Detect which cell encompasses the target text, then output its [x, y] center coordinate. 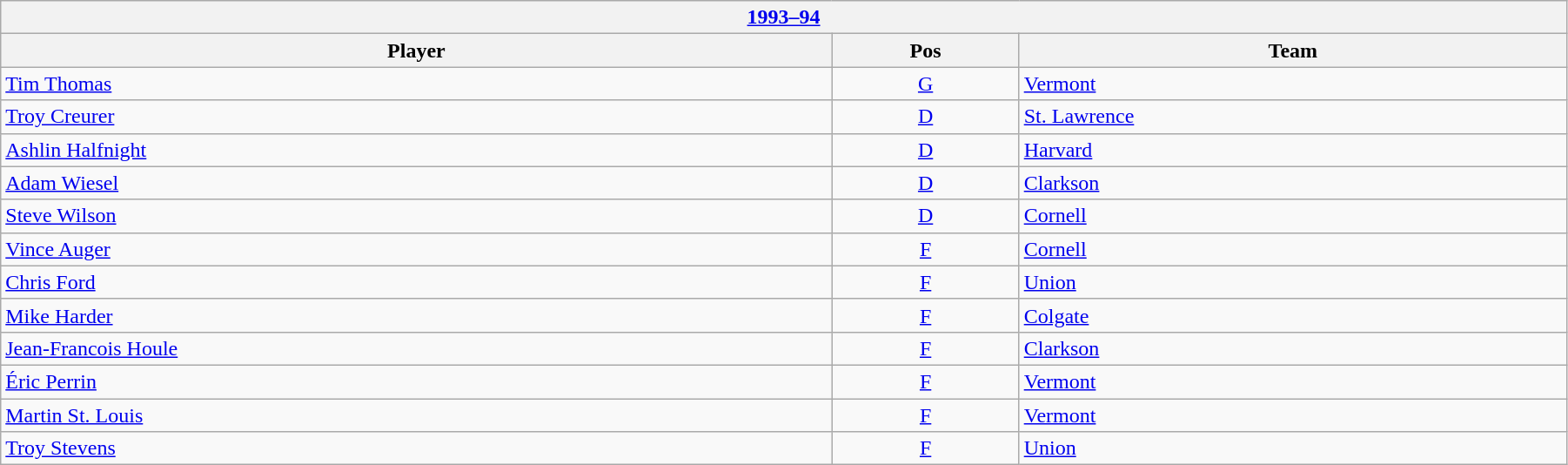
Troy Creurer [416, 117]
Éric Perrin [416, 381]
Colgate [1293, 315]
Harvard [1293, 150]
St. Lawrence [1293, 117]
1993–94 [784, 17]
Mike Harder [416, 315]
Steve Wilson [416, 216]
Tim Thomas [416, 84]
Adam Wiesel [416, 183]
Martin St. Louis [416, 415]
Ashlin Halfnight [416, 150]
Player [416, 51]
G [926, 84]
Troy Stevens [416, 448]
Chris Ford [416, 282]
Pos [926, 51]
Team [1293, 51]
Jean-Francois Houle [416, 348]
Vince Auger [416, 249]
